Provide the (X, Y) coordinate of the cell's center where the given text is located.  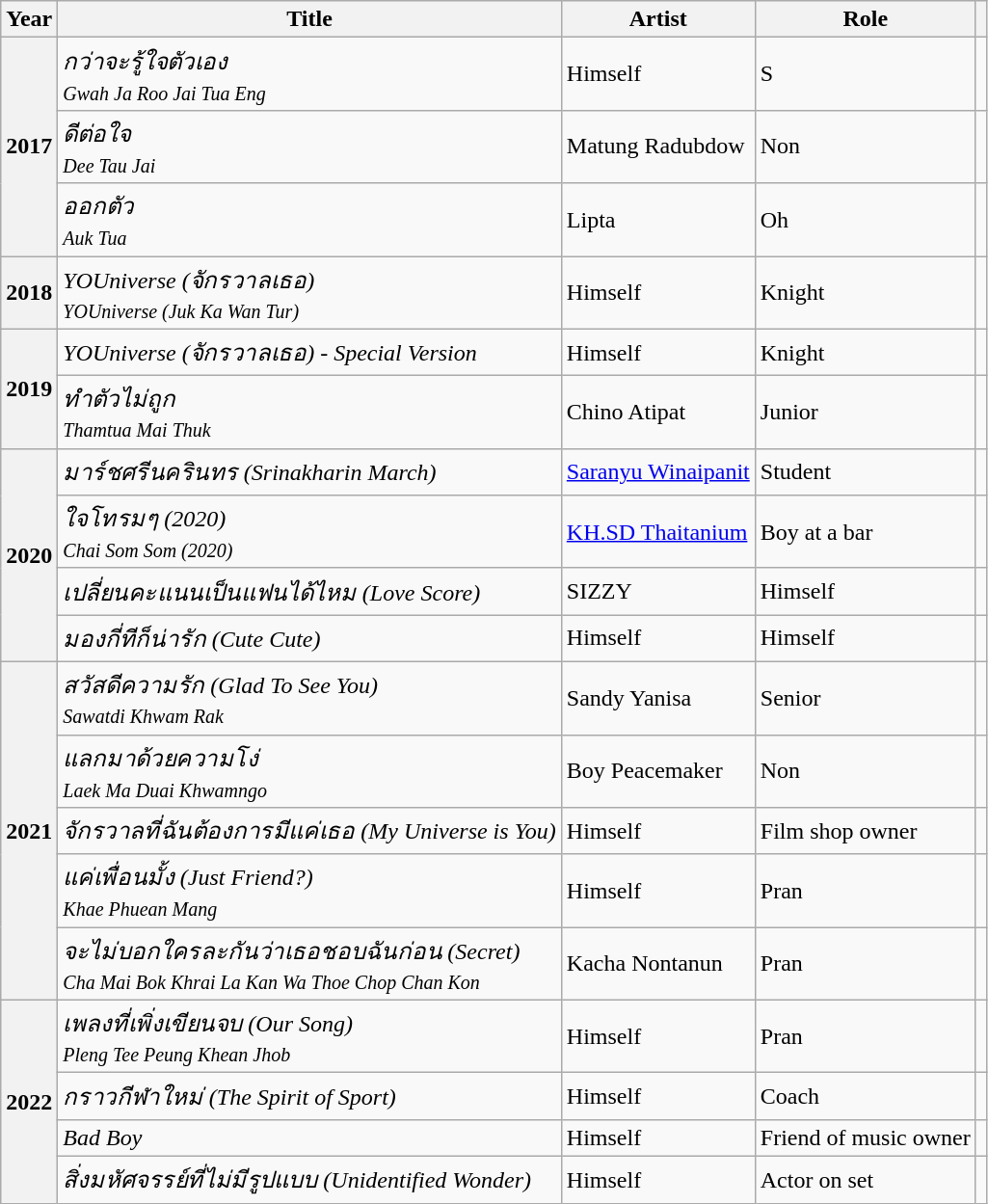
เปลี่ยนคะแนนเป็นแฟนได้ไหม (Love Score) (309, 592)
ทำตัวไม่ถูกThamtua Mai Thuk (309, 413)
ดีต่อใจDee Tau Jai (309, 147)
Artist (657, 19)
S (866, 74)
Matung Radubdow (657, 147)
Sandy Yanisa (657, 698)
มาร์ชศรีนครินทร (Srinakharin March) (309, 472)
Kacha Nontanun (657, 964)
2020 (29, 555)
Actor on set (866, 1180)
2019 (29, 388)
กว่าจะรู้ใจตัวเองGwah Ja Roo Jai Tua Eng (309, 74)
2017 (29, 147)
YOUniverse (จักรวาลเธอ)YOUniverse (Juk Ka Wan Tur) (309, 293)
KH.SD Thaitanium (657, 532)
สวัสดีความรัก (Glad To See You)Sawatdi Khwam Rak (309, 698)
Senior (866, 698)
2022 (29, 1101)
ใจโทรมๆ (2020)Chai Som Som (2020) (309, 532)
Boy Peacemaker (657, 771)
เพลงที่เพิ่งเขียนจบ (Our Song)Pleng Tee Peung Khean Jhob (309, 1036)
Title (309, 19)
มองกี่ทีก็น่ารัก (Cute Cute) (309, 638)
Boy at a bar (866, 532)
2021 (29, 831)
YOUniverse (จักรวาลเธอ) - Special Version (309, 353)
Oh (866, 220)
Student (866, 472)
2018 (29, 293)
Bad Boy (309, 1137)
Role (866, 19)
Coach (866, 1097)
แลกมาด้วยความโง่Laek Ma Duai Khwamngo (309, 771)
Lipta (657, 220)
แค่เพื่อนมั้ง (Just Friend?)Khae Phuean Mang (309, 891)
Saranyu Winaipanit (657, 472)
ออกตัวAuk Tua (309, 220)
SIZZY (657, 592)
Junior (866, 413)
Film shop owner (866, 831)
กราวกีฬาใหม่ (The Spirit of Sport) (309, 1097)
จะไม่บอกใครละกันว่าเธอชอบฉันก่อน (Secret)Cha Mai Bok Khrai La Kan Wa Thoe Chop Chan Kon (309, 964)
Friend of music owner (866, 1137)
จักรวาลที่ฉันต้องการมีแค่เธอ (My Universe is You) (309, 831)
Chino Atipat (657, 413)
สิ่งมหัศจรรย์ที่ไม่มีรูปแบบ (Unidentified Wonder) (309, 1180)
Year (29, 19)
